Output the [x, y] coordinate of the center of the cell containing the given text.  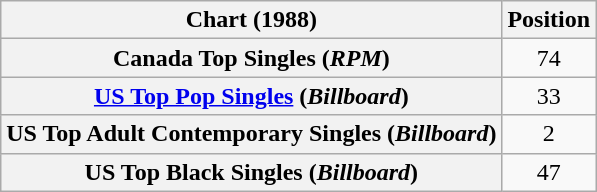
US Top Pop Singles (Billboard) [252, 96]
US Top Black Singles (Billboard) [252, 172]
Chart (1988) [252, 20]
47 [549, 172]
Position [549, 20]
2 [549, 134]
33 [549, 96]
US Top Adult Contemporary Singles (Billboard) [252, 134]
74 [549, 58]
Canada Top Singles (RPM) [252, 58]
